Capture the cell that displays the provided text and extract its [x, y] central coordinate. 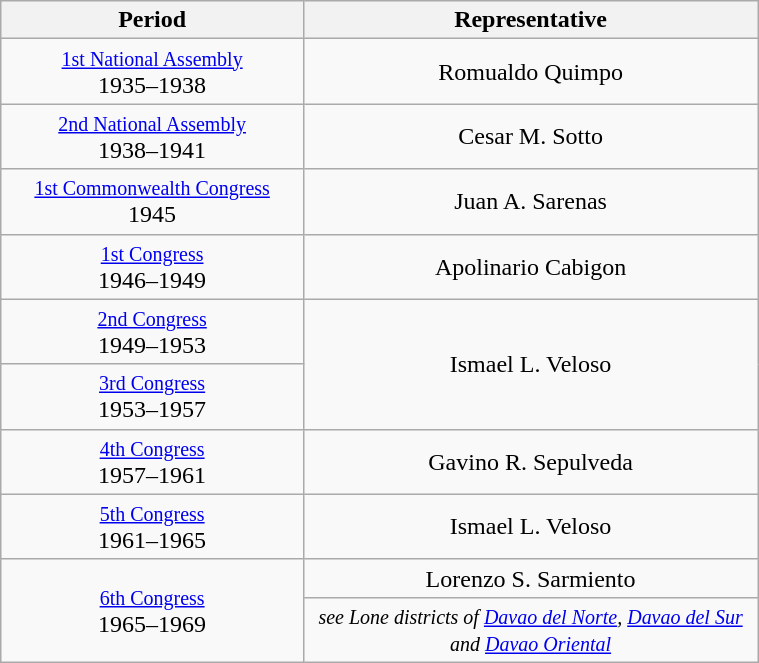
Representative [530, 20]
1st Congress1946–1949 [152, 266]
5th Congress1961–1965 [152, 526]
6th Congress1965–1969 [152, 610]
Romualdo Quimpo [530, 72]
see Lone districts of Davao del Norte, Davao del Sur and Davao Oriental [530, 630]
2nd Congress1949–1953 [152, 332]
Apolinario Cabigon [530, 266]
1st National Assembly1935–1938 [152, 72]
Period [152, 20]
Gavino R. Sepulveda [530, 462]
4th Congress1957–1961 [152, 462]
Lorenzo S. Sarmiento [530, 578]
Juan A. Sarenas [530, 202]
3rd Congress1953–1957 [152, 396]
2nd National Assembly1938–1941 [152, 136]
Cesar M. Sotto [530, 136]
1st Commonwealth Congress1945 [152, 202]
